Scan for the cell matching the given text and deliver its (X, Y) coordinate at center. 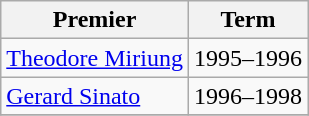
Theodore Miriung (95, 58)
Premier (95, 20)
Gerard Sinato (95, 96)
1996–1998 (248, 96)
1995–1996 (248, 58)
Term (248, 20)
